Return the [X, Y] coordinate for the center point of the cell that contains the specified text.  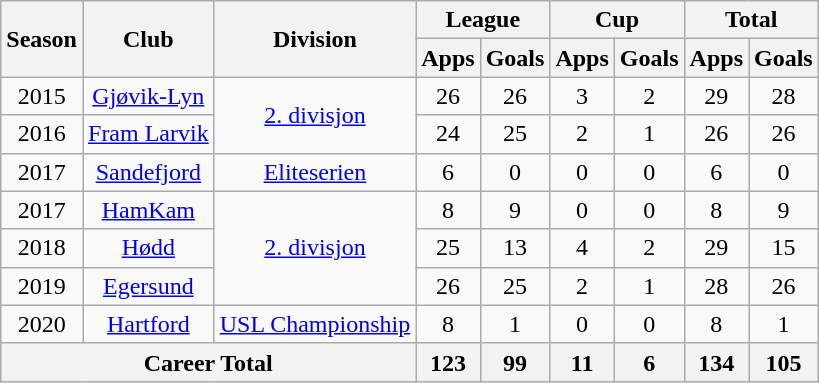
24 [448, 134]
Total [751, 20]
Egersund [148, 286]
HamKam [148, 210]
Hødd [148, 248]
Gjøvik-Lyn [148, 96]
15 [783, 248]
USL Championship [315, 324]
Club [148, 39]
Career Total [208, 362]
105 [783, 362]
123 [448, 362]
Hartford [148, 324]
2016 [42, 134]
3 [582, 96]
League [483, 20]
13 [515, 248]
Eliteserien [315, 172]
Season [42, 39]
2019 [42, 286]
99 [515, 362]
Sandefjord [148, 172]
2015 [42, 96]
Cup [617, 20]
4 [582, 248]
2020 [42, 324]
Division [315, 39]
11 [582, 362]
Fram Larvik [148, 134]
134 [716, 362]
2018 [42, 248]
